Determine the [X, Y] coordinate at the center of the cell enclosing the given text.  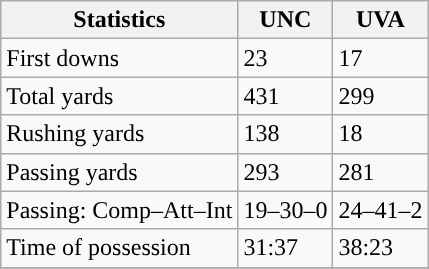
Passing: Comp–Att–Int [120, 210]
Rushing yards [120, 134]
431 [286, 96]
UVA [380, 20]
293 [286, 172]
UNC [286, 20]
17 [380, 58]
24–41–2 [380, 210]
First downs [120, 58]
Statistics [120, 20]
23 [286, 58]
19–30–0 [286, 210]
Time of possession [120, 248]
31:37 [286, 248]
Passing yards [120, 172]
38:23 [380, 248]
138 [286, 134]
18 [380, 134]
Total yards [120, 96]
281 [380, 172]
299 [380, 96]
